Identify which cell holds the provided text, then report its (X, Y) central coordinate. 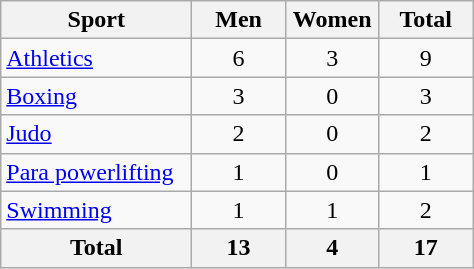
4 (332, 248)
13 (239, 248)
Athletics (96, 58)
Boxing (96, 96)
Sport (96, 20)
Men (239, 20)
Para powerlifting (96, 172)
Judo (96, 134)
Swimming (96, 210)
6 (239, 58)
9 (426, 58)
Women (332, 20)
17 (426, 248)
